Find where the given text appears and provide that cell's center as (x, y) coordinate. 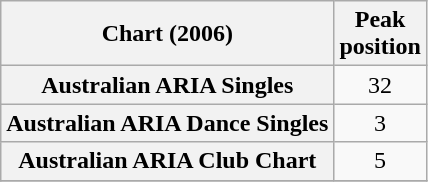
32 (380, 85)
5 (380, 161)
Australian ARIA Dance Singles (168, 123)
Chart (2006) (168, 34)
Australian ARIA Singles (168, 85)
Peakposition (380, 34)
3 (380, 123)
Australian ARIA Club Chart (168, 161)
